Extract the (x, y) coordinate from the center of the cell holding the provided text.  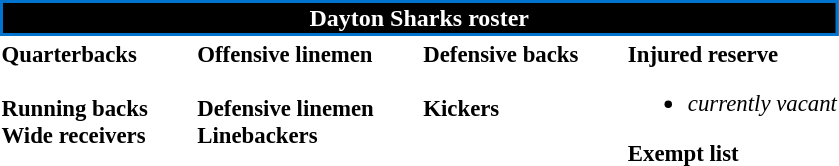
Dayton Sharks roster (419, 18)
